Capture the cell that displays the provided text and extract its [x, y] central coordinate. 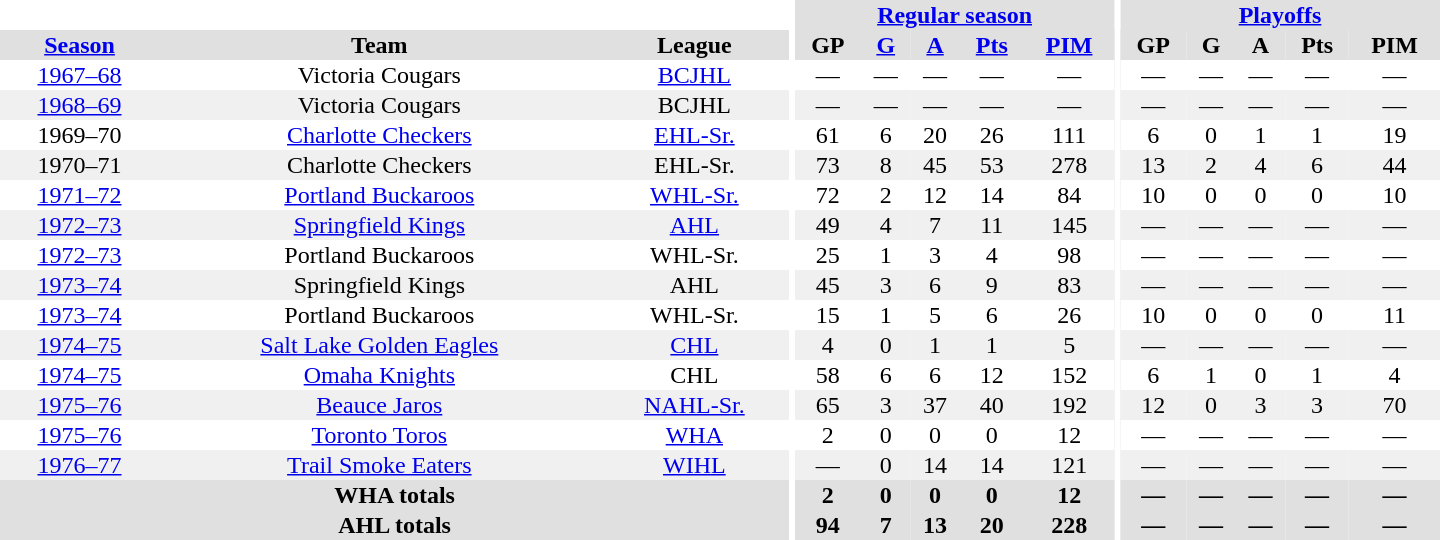
1970–71 [80, 165]
Playoffs [1280, 15]
WIHL [695, 465]
AHL totals [394, 525]
19 [1394, 135]
49 [828, 225]
84 [1070, 195]
152 [1070, 375]
Omaha Knights [380, 375]
Season [80, 45]
8 [886, 165]
278 [1070, 165]
9 [992, 285]
72 [828, 195]
111 [1070, 135]
Salt Lake Golden Eagles [380, 345]
192 [1070, 405]
League [695, 45]
15 [828, 315]
NAHL-Sr. [695, 405]
WHA [695, 435]
Trail Smoke Eaters [380, 465]
1971–72 [80, 195]
58 [828, 375]
98 [1070, 255]
Team [380, 45]
1969–70 [80, 135]
145 [1070, 225]
73 [828, 165]
Toronto Toros [380, 435]
65 [828, 405]
83 [1070, 285]
228 [1070, 525]
1976–77 [80, 465]
1968–69 [80, 105]
Regular season [955, 15]
44 [1394, 165]
53 [992, 165]
WHA totals [394, 495]
61 [828, 135]
37 [934, 405]
Beauce Jaros [380, 405]
70 [1394, 405]
1967–68 [80, 75]
25 [828, 255]
121 [1070, 465]
40 [992, 405]
94 [828, 525]
